Search for the cell housing the specified text and yield its [x, y] center coordinate. 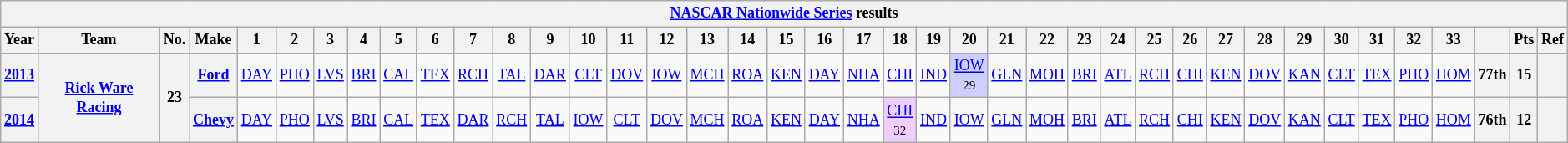
Year [20, 40]
77th [1493, 75]
13 [707, 40]
5 [399, 40]
6 [435, 40]
18 [900, 40]
2013 [20, 75]
22 [1047, 40]
3 [331, 40]
Team [99, 40]
24 [1118, 40]
32 [1414, 40]
16 [824, 40]
IOW29 [969, 75]
Pts [1525, 40]
No. [174, 40]
Rick Ware Racing [99, 97]
30 [1341, 40]
2 [294, 40]
11 [627, 40]
14 [748, 40]
CHI32 [900, 120]
NASCAR Nationwide Series results [784, 13]
4 [364, 40]
28 [1265, 40]
Ref [1553, 40]
76th [1493, 120]
7 [473, 40]
2014 [20, 120]
8 [512, 40]
21 [1007, 40]
Ford [214, 75]
26 [1190, 40]
17 [863, 40]
Chevy [214, 120]
33 [1454, 40]
29 [1304, 40]
27 [1226, 40]
25 [1155, 40]
Make [214, 40]
9 [551, 40]
19 [933, 40]
1 [256, 40]
20 [969, 40]
10 [588, 40]
31 [1377, 40]
